Search for the cell housing the specified text and yield its (X, Y) center coordinate. 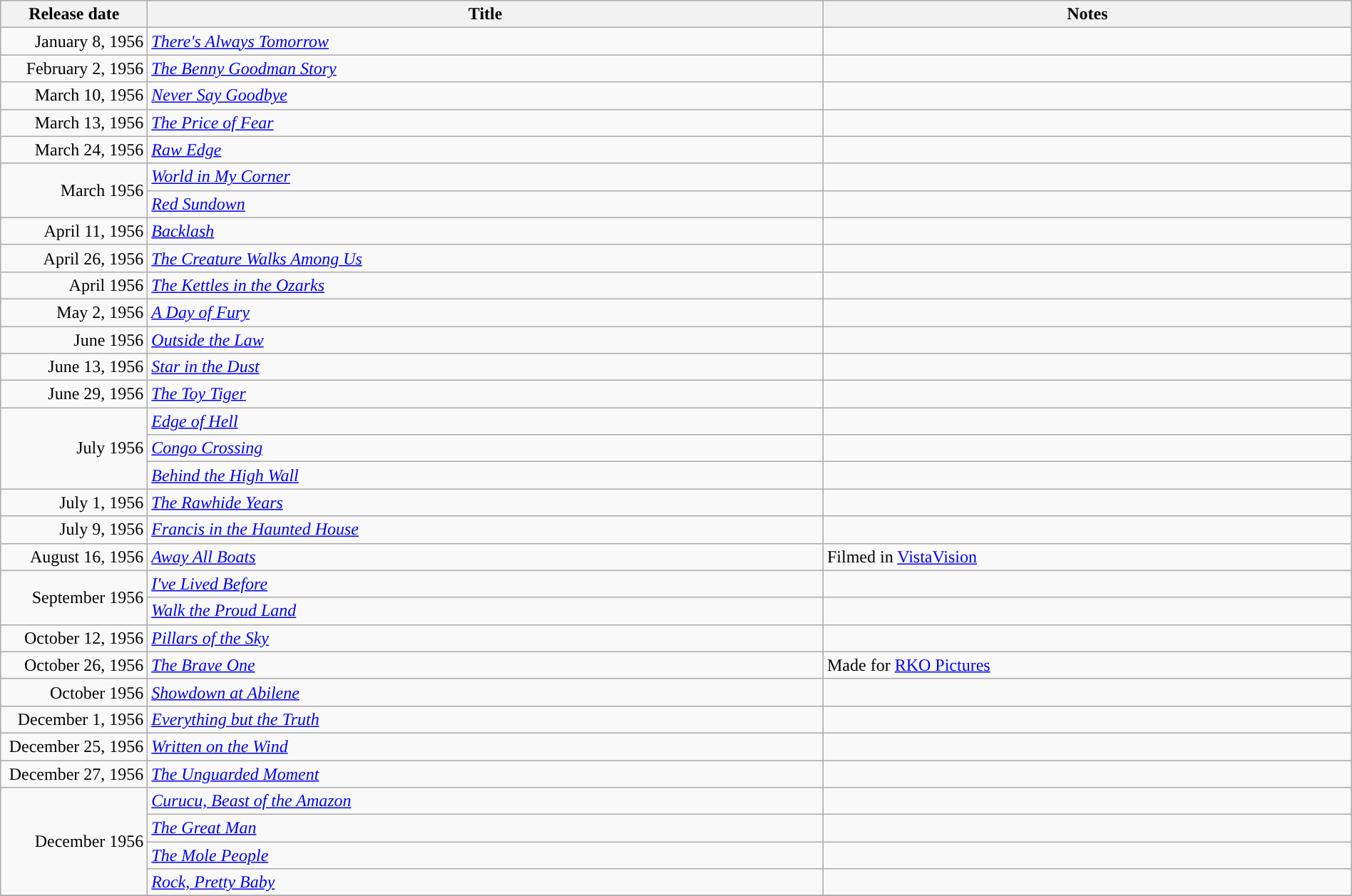
Pillars of the Sky (486, 638)
Filmed in VistaVision (1087, 557)
I've Lived Before (486, 584)
Notes (1087, 14)
December 27, 1956 (74, 773)
May 2, 1956 (74, 312)
July 9, 1956 (74, 530)
Francis in the Haunted House (486, 530)
Away All Boats (486, 557)
April 26, 1956 (74, 258)
December 1, 1956 (74, 719)
The Rawhide Years (486, 503)
Release date (74, 14)
The Mole People (486, 855)
The Kettles in the Ozarks (486, 285)
Never Say Goodbye (486, 96)
Congo Crossing (486, 448)
Outside the Law (486, 340)
January 8, 1956 (74, 41)
The Benny Goodman Story (486, 68)
The Price of Fear (486, 123)
July 1956 (74, 448)
The Great Man (486, 828)
The Unguarded Moment (486, 773)
The Toy Tiger (486, 394)
December 25, 1956 (74, 746)
September 1956 (74, 597)
October 1956 (74, 692)
Everything but the Truth (486, 719)
June 13, 1956 (74, 367)
June 29, 1956 (74, 394)
Edge of Hell (486, 421)
June 1956 (74, 340)
December 1956 (74, 842)
July 1, 1956 (74, 503)
October 26, 1956 (74, 665)
Title (486, 14)
Made for RKO Pictures (1087, 665)
The Brave One (486, 665)
August 16, 1956 (74, 557)
World in My Corner (486, 177)
March 24, 1956 (74, 150)
April 1956 (74, 285)
February 2, 1956 (74, 68)
Walk the Proud Land (486, 611)
Star in the Dust (486, 367)
Backlash (486, 231)
A Day of Fury (486, 312)
Red Sundown (486, 204)
March 10, 1956 (74, 96)
Rock, Pretty Baby (486, 882)
There's Always Tomorrow (486, 41)
Written on the Wind (486, 746)
October 12, 1956 (74, 638)
Showdown at Abilene (486, 692)
The Creature Walks Among Us (486, 258)
Raw Edge (486, 150)
Curucu, Beast of the Amazon (486, 801)
March 13, 1956 (74, 123)
March 1956 (74, 190)
April 11, 1956 (74, 231)
Behind the High Wall (486, 475)
